Return the (X, Y) coordinate for the center point of the cell that contains the specified text.  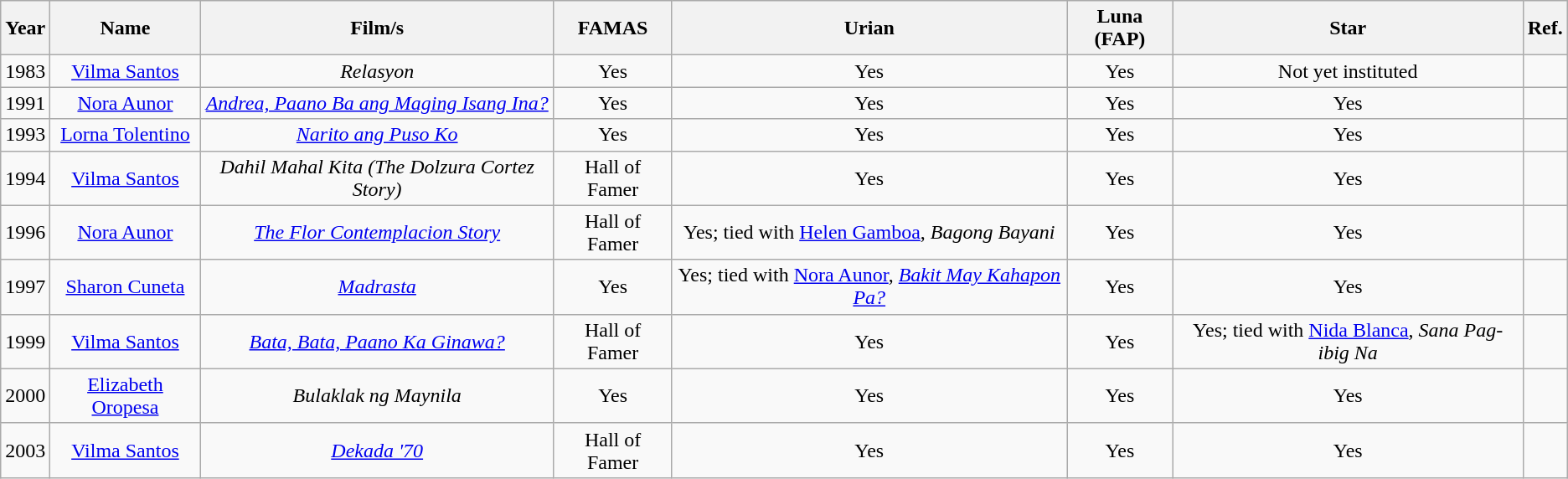
Yes; tied with Nora Aunor, Bakit May Kahapon Pa? (869, 286)
1996 (25, 233)
2000 (25, 395)
Film/s (377, 28)
Elizabeth Oropesa (126, 395)
Star (1348, 28)
Narito ang Puso Ko (377, 135)
1993 (25, 135)
Dekada '70 (377, 451)
Dahil Mahal Kita (The Dolzura Cortez Story) (377, 178)
Sharon Cuneta (126, 286)
Madrasta (377, 286)
1999 (25, 342)
Lorna Tolentino (126, 135)
Bata, Bata, Paano Ka Ginawa? (377, 342)
Luna (FAP) (1121, 28)
Not yet instituted (1348, 71)
1983 (25, 71)
1997 (25, 286)
FAMAS (613, 28)
Relasyon (377, 71)
Yes; tied with Nida Blanca, Sana Pag-ibig Na (1348, 342)
1991 (25, 103)
Urian (869, 28)
Yes; tied with Helen Gamboa, Bagong Bayani (869, 233)
The Flor Contemplacion Story (377, 233)
Ref. (1545, 28)
Year (25, 28)
Andrea, Paano Ba ang Maging Isang Ina? (377, 103)
2003 (25, 451)
Bulaklak ng Maynila (377, 395)
1994 (25, 178)
Name (126, 28)
